From the cell containing the given text, extract its center point as [X, Y] coordinate. 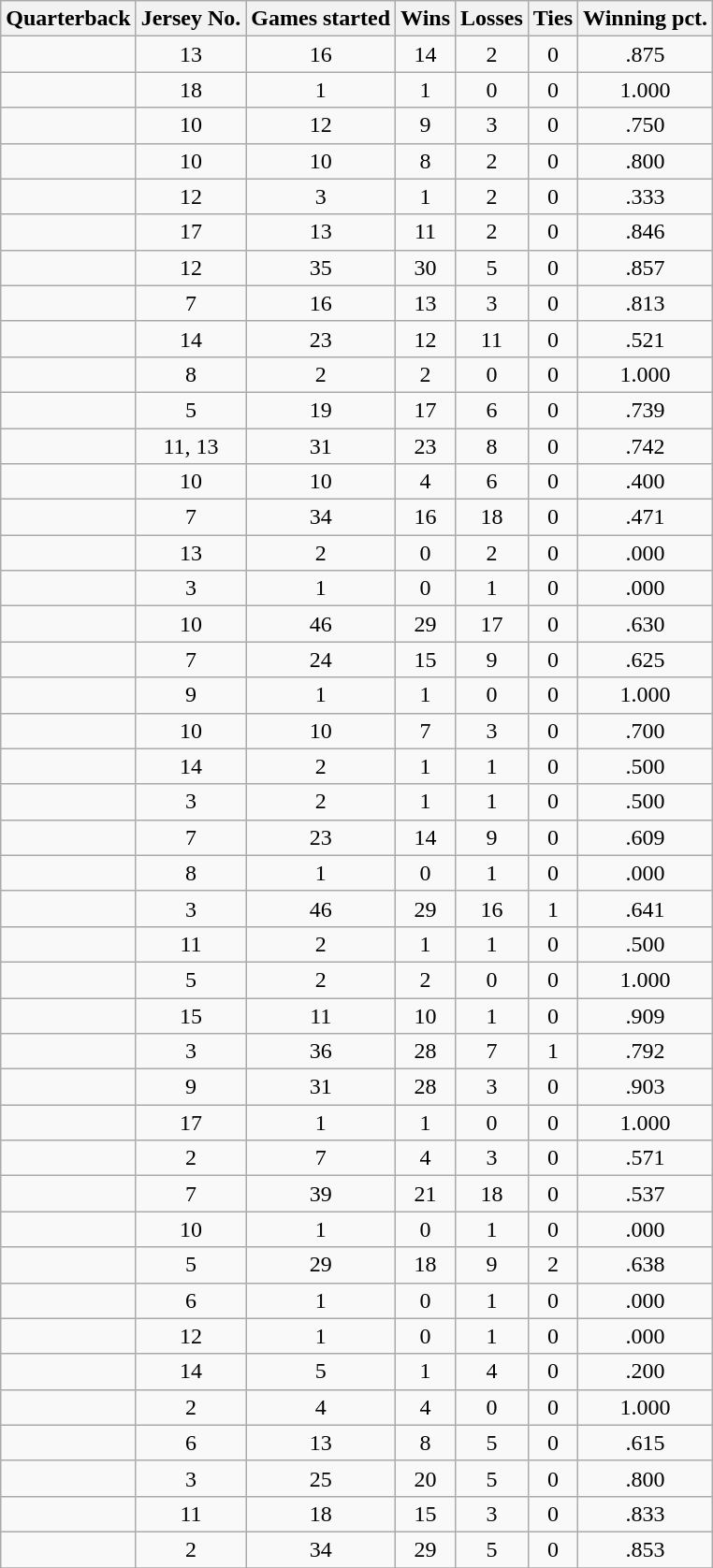
.400 [646, 482]
Losses [492, 19]
.571 [646, 1158]
Games started [321, 19]
.903 [646, 1087]
.909 [646, 1015]
.641 [646, 908]
Winning pct. [646, 19]
20 [426, 1478]
.857 [646, 268]
.333 [646, 196]
.609 [646, 837]
.630 [646, 624]
36 [321, 1052]
.615 [646, 1443]
Quarterback [68, 19]
.875 [646, 54]
.471 [646, 517]
.638 [646, 1265]
25 [321, 1478]
.853 [646, 1549]
Jersey No. [191, 19]
30 [426, 268]
Wins [426, 19]
.537 [646, 1194]
24 [321, 660]
.739 [646, 410]
.833 [646, 1514]
Ties [552, 19]
35 [321, 268]
.846 [646, 232]
.200 [646, 1372]
.700 [646, 731]
.521 [646, 339]
39 [321, 1194]
.742 [646, 446]
21 [426, 1194]
.625 [646, 660]
.792 [646, 1052]
19 [321, 410]
.750 [646, 125]
.813 [646, 303]
11, 13 [191, 446]
